Locate the cell with the specified text and output its (x, y) center coordinate. 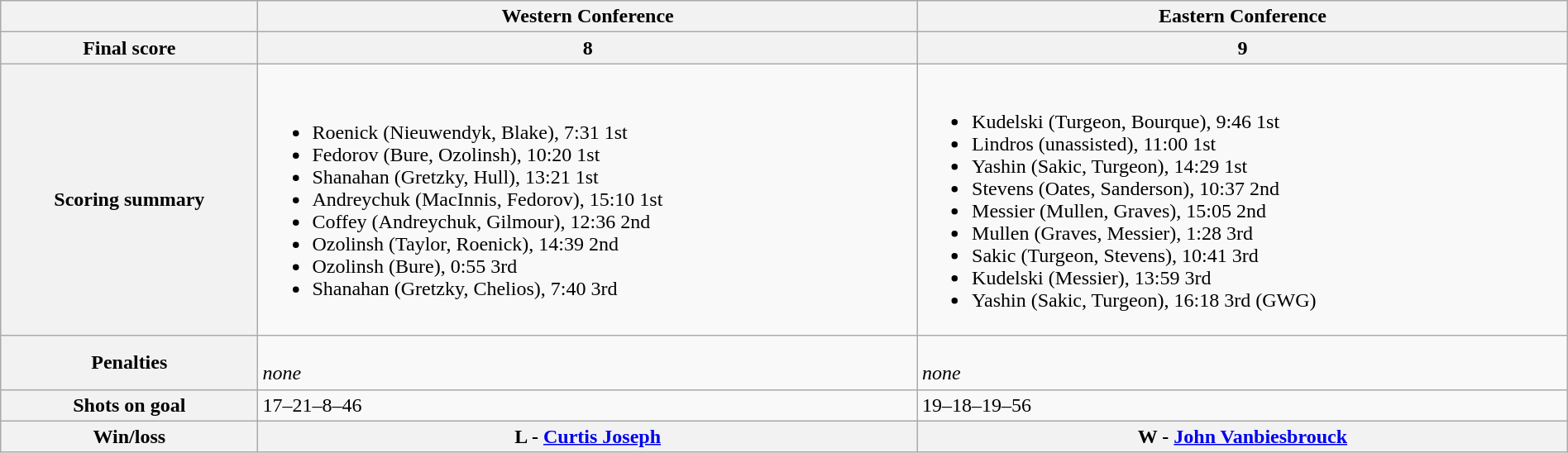
9 (1243, 48)
17–21–8–46 (588, 405)
Win/loss (129, 436)
Eastern Conference (1243, 17)
L - Curtis Joseph (588, 436)
Penalties (129, 362)
Scoring summary (129, 200)
W - John Vanbiesbrouck (1243, 436)
Western Conference (588, 17)
Final score (129, 48)
19–18–19–56 (1243, 405)
8 (588, 48)
Shots on goal (129, 405)
